From the cell containing the given text, extract its center point as [X, Y] coordinate. 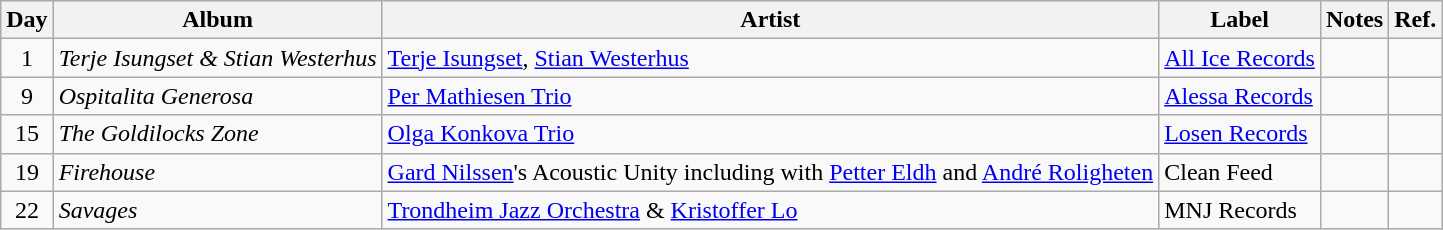
Alessa Records [1240, 96]
Trondheim Jazz Orchestra & Kristoffer Lo [770, 210]
Album [218, 20]
Per Mathiesen Trio [770, 96]
1 [27, 58]
Artist [770, 20]
Clean Feed [1240, 172]
22 [27, 210]
Savages [218, 210]
Day [27, 20]
The Goldilocks Zone [218, 134]
Terje Isungset & Stian Westerhus [218, 58]
15 [27, 134]
9 [27, 96]
Ospitalita Generosa [218, 96]
Notes [1354, 20]
MNJ Records [1240, 210]
Terje Isungset, Stian Westerhus [770, 58]
All Ice Records [1240, 58]
Losen Records [1240, 134]
Olga Konkova Trio [770, 134]
Firehouse [218, 172]
19 [27, 172]
Gard Nilssen's Acoustic Unity including with Petter Eldh and André Roligheten [770, 172]
Label [1240, 20]
Ref. [1416, 20]
